Identify which cell holds the provided text, then report its [X, Y] central coordinate. 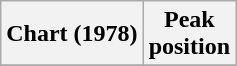
Chart (1978) [72, 34]
Peak position [189, 34]
